Provide the [x, y] coordinate of the cell's center where the given text is located.  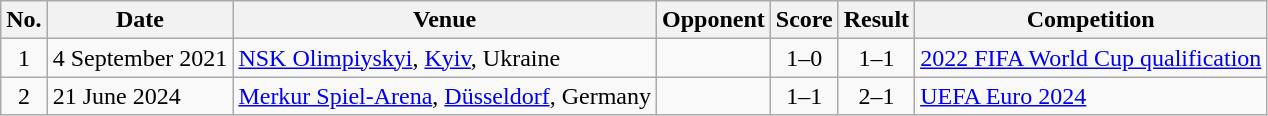
4 September 2021 [140, 58]
21 June 2024 [140, 96]
2–1 [876, 96]
Venue [445, 20]
NSK Olimpiyskyi, Kyiv, Ukraine [445, 58]
Score [804, 20]
2022 FIFA World Cup qualification [1091, 58]
Date [140, 20]
UEFA Euro 2024 [1091, 96]
Opponent [713, 20]
Competition [1091, 20]
1 [24, 58]
No. [24, 20]
1–0 [804, 58]
Merkur Spiel-Arena, Düsseldorf, Germany [445, 96]
2 [24, 96]
Result [876, 20]
